From the cell containing the given text, extract its center point as (x, y) coordinate. 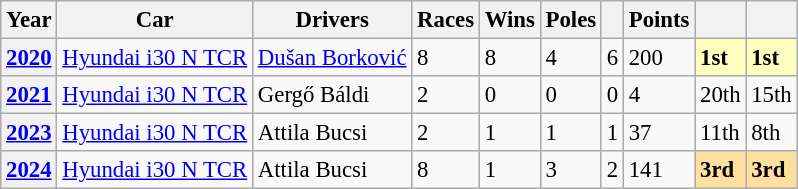
15th (772, 95)
37 (658, 133)
2023 (29, 133)
3 (570, 170)
141 (658, 170)
2020 (29, 58)
2024 (29, 170)
6 (612, 58)
Drivers (332, 20)
Dušan Borković (332, 58)
Races (446, 20)
8th (772, 133)
Gergő Báldi (332, 95)
Points (658, 20)
Car (155, 20)
2021 (29, 95)
Poles (570, 20)
200 (658, 58)
20th (720, 95)
11th (720, 133)
Year (29, 20)
Wins (510, 20)
